Identify which cell holds the provided text, then report its (x, y) central coordinate. 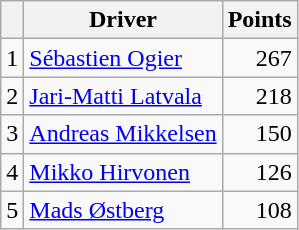
218 (260, 96)
Mikko Hirvonen (123, 172)
4 (12, 172)
150 (260, 134)
Driver (123, 20)
3 (12, 134)
1 (12, 58)
Jari-Matti Latvala (123, 96)
Sébastien Ogier (123, 58)
267 (260, 58)
Andreas Mikkelsen (123, 134)
2 (12, 96)
Mads Østberg (123, 210)
108 (260, 210)
Points (260, 20)
126 (260, 172)
5 (12, 210)
